Return the (x, y) coordinate for the center point of the cell that contains the specified text.  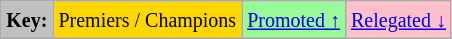
Premiers / Champions (148, 20)
Relegated ↓ (398, 20)
Key: (27, 20)
Promoted ↑ (294, 20)
